Find where the given text appears and provide that cell's center as [x, y] coordinate. 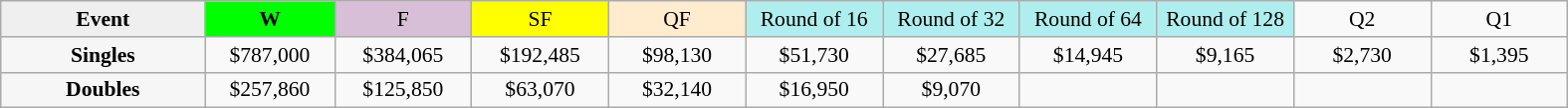
$32,140 [677, 90]
Doubles [104, 90]
$384,065 [403, 55]
Round of 64 [1088, 19]
$9,070 [951, 90]
Q2 [1362, 19]
$14,945 [1088, 55]
$9,165 [1226, 55]
Round of 128 [1226, 19]
$51,730 [814, 55]
$98,130 [677, 55]
F [403, 19]
Event [104, 19]
$787,000 [270, 55]
Singles [104, 55]
$63,070 [541, 90]
$1,395 [1499, 55]
QF [677, 19]
Round of 32 [951, 19]
$2,730 [1362, 55]
Q1 [1499, 19]
$192,485 [541, 55]
SF [541, 19]
$125,850 [403, 90]
W [270, 19]
Round of 16 [814, 19]
$257,860 [270, 90]
$27,685 [951, 55]
$16,950 [814, 90]
